Determine the (x, y) coordinate at the center of the cell enclosing the given text.  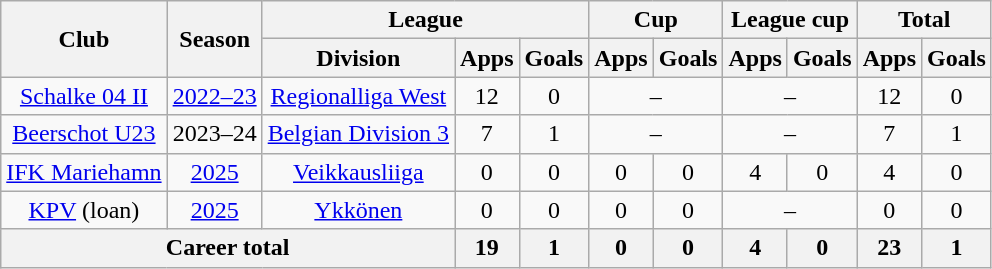
KPV (loan) (84, 210)
Total (924, 20)
2022–23 (214, 96)
Veikkausliiga (358, 172)
IFK Mariehamn (84, 172)
League (426, 20)
Season (214, 39)
Division (358, 58)
Cup (656, 20)
Career total (228, 248)
2023–24 (214, 134)
League cup (790, 20)
Beerschot U23 (84, 134)
Ykkönen (358, 210)
19 (487, 248)
Regionalliga West (358, 96)
Club (84, 39)
Schalke 04 II (84, 96)
Belgian Division 3 (358, 134)
23 (889, 248)
